Find where the given text appears and provide that cell's center as (X, Y) coordinate. 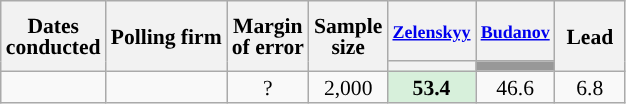
Budanov (516, 31)
? (268, 86)
Zelenskyy (431, 31)
46.6 (516, 86)
53.4 (431, 86)
Lead (590, 36)
Marginof error (268, 36)
Polling firm (166, 36)
Samplesize (348, 36)
2,000 (348, 86)
6.8 (590, 86)
Datesconducted (54, 36)
